Capture the cell that displays the provided text and extract its [x, y] central coordinate. 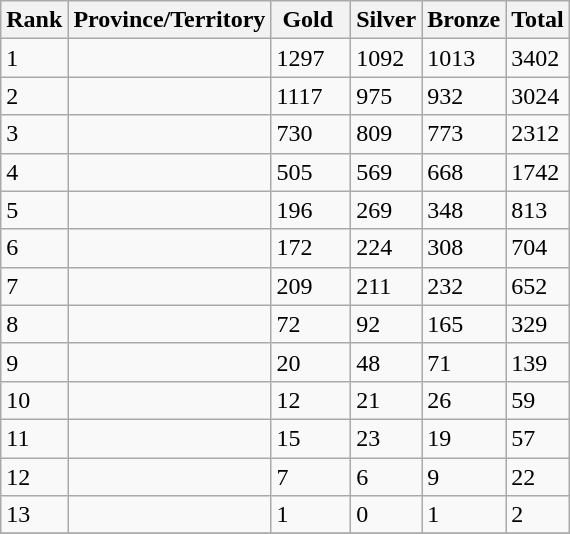
8 [34, 324]
Rank [34, 20]
269 [386, 210]
224 [386, 248]
26 [464, 400]
348 [464, 210]
Province/Territory [170, 20]
13 [34, 515]
1092 [386, 58]
2312 [538, 134]
Bronze [464, 20]
4 [34, 172]
505 [311, 172]
59 [538, 400]
Gold [311, 20]
22 [538, 477]
3402 [538, 58]
Total [538, 20]
19 [464, 438]
10 [34, 400]
730 [311, 134]
5 [34, 210]
652 [538, 286]
23 [386, 438]
20 [311, 362]
1117 [311, 96]
Silver [386, 20]
196 [311, 210]
932 [464, 96]
1297 [311, 58]
232 [464, 286]
0 [386, 515]
15 [311, 438]
72 [311, 324]
704 [538, 248]
21 [386, 400]
211 [386, 286]
48 [386, 362]
975 [386, 96]
71 [464, 362]
3 [34, 134]
308 [464, 248]
329 [538, 324]
209 [311, 286]
3024 [538, 96]
1742 [538, 172]
773 [464, 134]
668 [464, 172]
172 [311, 248]
569 [386, 172]
57 [538, 438]
809 [386, 134]
813 [538, 210]
11 [34, 438]
1013 [464, 58]
139 [538, 362]
165 [464, 324]
92 [386, 324]
